For the text-containing cell, return its midpoint in [x, y] coordinate format. 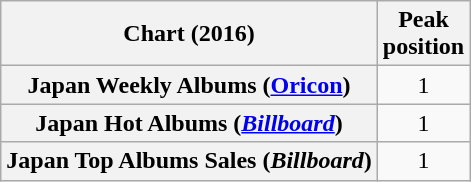
Japan Top Albums Sales (Billboard) [190, 161]
Japan Weekly Albums (Oricon) [190, 85]
Peakposition [423, 34]
Japan Hot Albums (Billboard) [190, 123]
Chart (2016) [190, 34]
